Detect which cell encompasses the target text, then output its (X, Y) center coordinate. 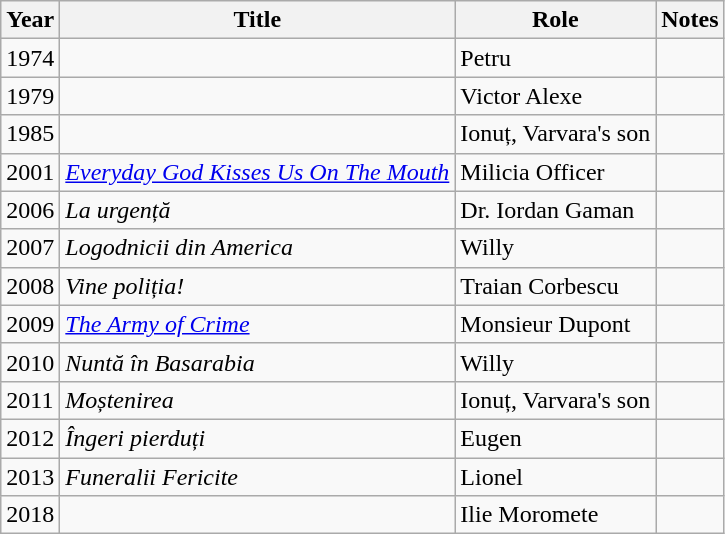
2010 (30, 362)
2018 (30, 515)
Title (258, 20)
Victor Alexe (556, 96)
1985 (30, 134)
Year (30, 20)
2009 (30, 324)
Eugen (556, 438)
Traian Corbescu (556, 286)
2006 (30, 210)
Ilie Moromete (556, 515)
Moștenirea (258, 400)
1979 (30, 96)
Milicia Officer (556, 172)
2001 (30, 172)
Lionel (556, 477)
2011 (30, 400)
Îngeri pierduți (258, 438)
The Army of Crime (258, 324)
2012 (30, 438)
2008 (30, 286)
La urgență (258, 210)
Logodnicii din America (258, 248)
Dr. Iordan Gaman (556, 210)
Funeralii Fericite (258, 477)
Everyday God Kisses Us On The Mouth (258, 172)
2013 (30, 477)
Petru (556, 58)
Vine poliția! (258, 286)
2007 (30, 248)
1974 (30, 58)
Role (556, 20)
Monsieur Dupont (556, 324)
Notes (690, 20)
Nuntă în Basarabia (258, 362)
